Capture the cell that displays the provided text and extract its [X, Y] central coordinate. 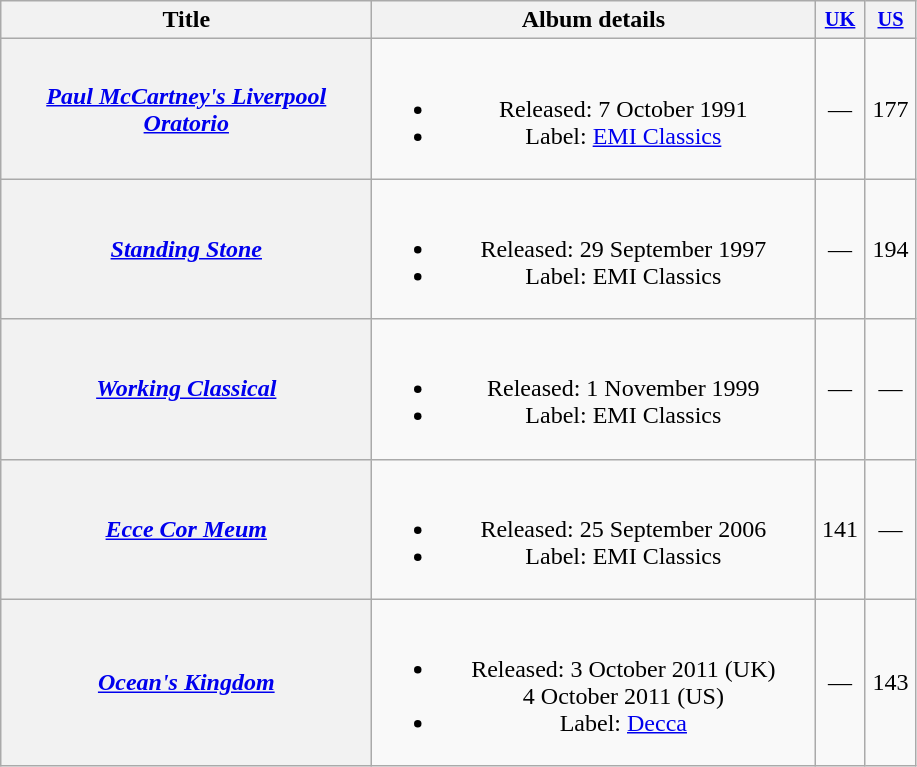
Ocean's Kingdom [186, 682]
141 [840, 529]
UK [840, 20]
Album details [594, 20]
177 [890, 109]
Released: 25 September 2006Label: EMI Classics [594, 529]
194 [890, 249]
US [890, 20]
Paul McCartney's Liverpool Oratorio [186, 109]
Working Classical [186, 389]
143 [890, 682]
Released: 7 October 1991Label: EMI Classics [594, 109]
Title [186, 20]
Standing Stone [186, 249]
Ecce Cor Meum [186, 529]
Released: 3 October 2011 (UK)4 October 2011 (US)Label: Decca [594, 682]
Released: 29 September 1997Label: EMI Classics [594, 249]
Released: 1 November 1999Label: EMI Classics [594, 389]
